Detect which cell encompasses the target text, then output its [X, Y] center coordinate. 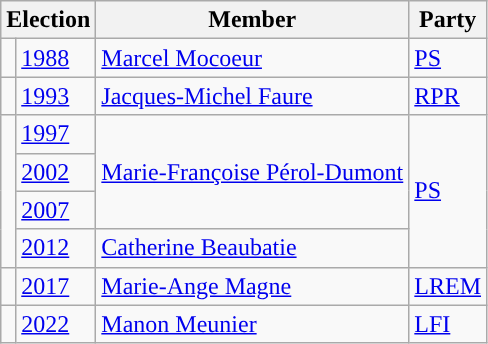
LFI [448, 324]
1997 [56, 134]
RPR [448, 96]
1993 [56, 96]
Catherine Beaubatie [252, 248]
Party [448, 20]
Marcel Mocoeur [252, 58]
Jacques-Michel Faure [252, 96]
2012 [56, 248]
2007 [56, 210]
Member [252, 20]
LREM [448, 286]
2017 [56, 286]
Marie-Ange Magne [252, 286]
Election [48, 20]
1988 [56, 58]
2002 [56, 172]
Manon Meunier [252, 324]
2022 [56, 324]
Marie-Françoise Pérol-Dumont [252, 172]
